Provide the [x, y] coordinate of the cell's center where the given text is located.  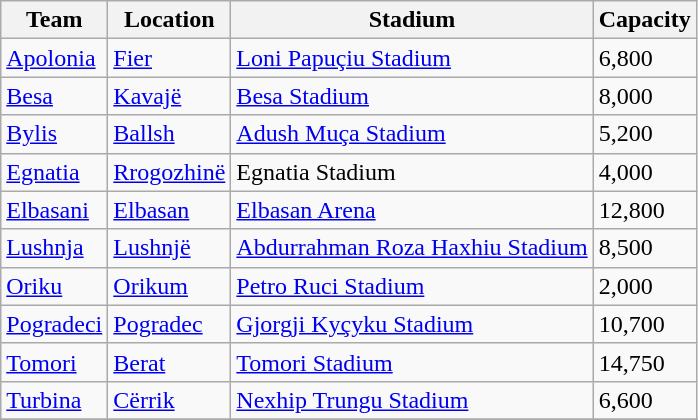
Elbasan Arena [412, 210]
6,600 [644, 400]
Rrogozhinë [170, 172]
Nexhip Trungu Stadium [412, 400]
Orikum [170, 286]
Location [170, 20]
Lushnja [54, 248]
Berat [170, 362]
14,750 [644, 362]
12,800 [644, 210]
Cërrik [170, 400]
Besa Stadium [412, 96]
Elbasan [170, 210]
10,700 [644, 324]
Adush Muça Stadium [412, 134]
Egnatia [54, 172]
Oriku [54, 286]
Gjorgji Kyçyku Stadium [412, 324]
Stadium [412, 20]
Egnatia Stadium [412, 172]
5,200 [644, 134]
Fier [170, 58]
Pogradeci [54, 324]
Ballsh [170, 134]
Bylis [54, 134]
8,500 [644, 248]
2,000 [644, 286]
Capacity [644, 20]
Abdurrahman Roza Haxhiu Stadium [412, 248]
Besa [54, 96]
4,000 [644, 172]
Tomori Stadium [412, 362]
Elbasani [54, 210]
Petro Ruci Stadium [412, 286]
Lushnjë [170, 248]
8,000 [644, 96]
Tomori [54, 362]
Kavajë [170, 96]
Pogradec [170, 324]
Apolonia [54, 58]
Loni Papuçiu Stadium [412, 58]
6,800 [644, 58]
Team [54, 20]
Turbina [54, 400]
